Capture the cell that displays the provided text and extract its (X, Y) central coordinate. 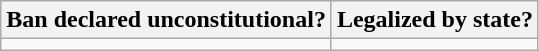
Legalized by state? (434, 20)
Ban declared unconstitutional? (166, 20)
